Output the [x, y] coordinate of the center of the cell containing the given text.  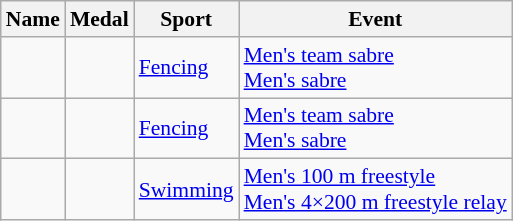
Swimming [186, 190]
Medal [100, 19]
Men's 100 m freestyleMen's 4×200 m freestyle relay [376, 190]
Event [376, 19]
Name [33, 19]
Sport [186, 19]
